Detect which cell encompasses the target text, then output its (x, y) center coordinate. 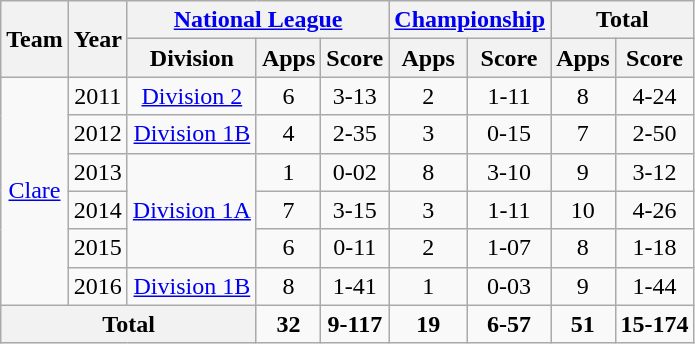
2012 (98, 134)
Team (35, 39)
1-41 (355, 286)
Championship (470, 20)
Year (98, 39)
0-15 (510, 134)
2014 (98, 210)
4-26 (654, 210)
2-50 (654, 134)
15-174 (654, 324)
9-117 (355, 324)
3-12 (654, 172)
51 (583, 324)
19 (428, 324)
1-44 (654, 286)
3-13 (355, 96)
0-02 (355, 172)
0-11 (355, 248)
Division 2 (192, 96)
10 (583, 210)
6-57 (510, 324)
Clare (35, 191)
1-18 (654, 248)
Division 1A (192, 210)
2016 (98, 286)
2-35 (355, 134)
3-15 (355, 210)
4 (288, 134)
1-07 (510, 248)
32 (288, 324)
2011 (98, 96)
3-10 (510, 172)
2013 (98, 172)
Division (192, 58)
4-24 (654, 96)
2015 (98, 248)
National League (258, 20)
0-03 (510, 286)
